Determine the [x, y] coordinate at the center of the cell enclosing the given text.  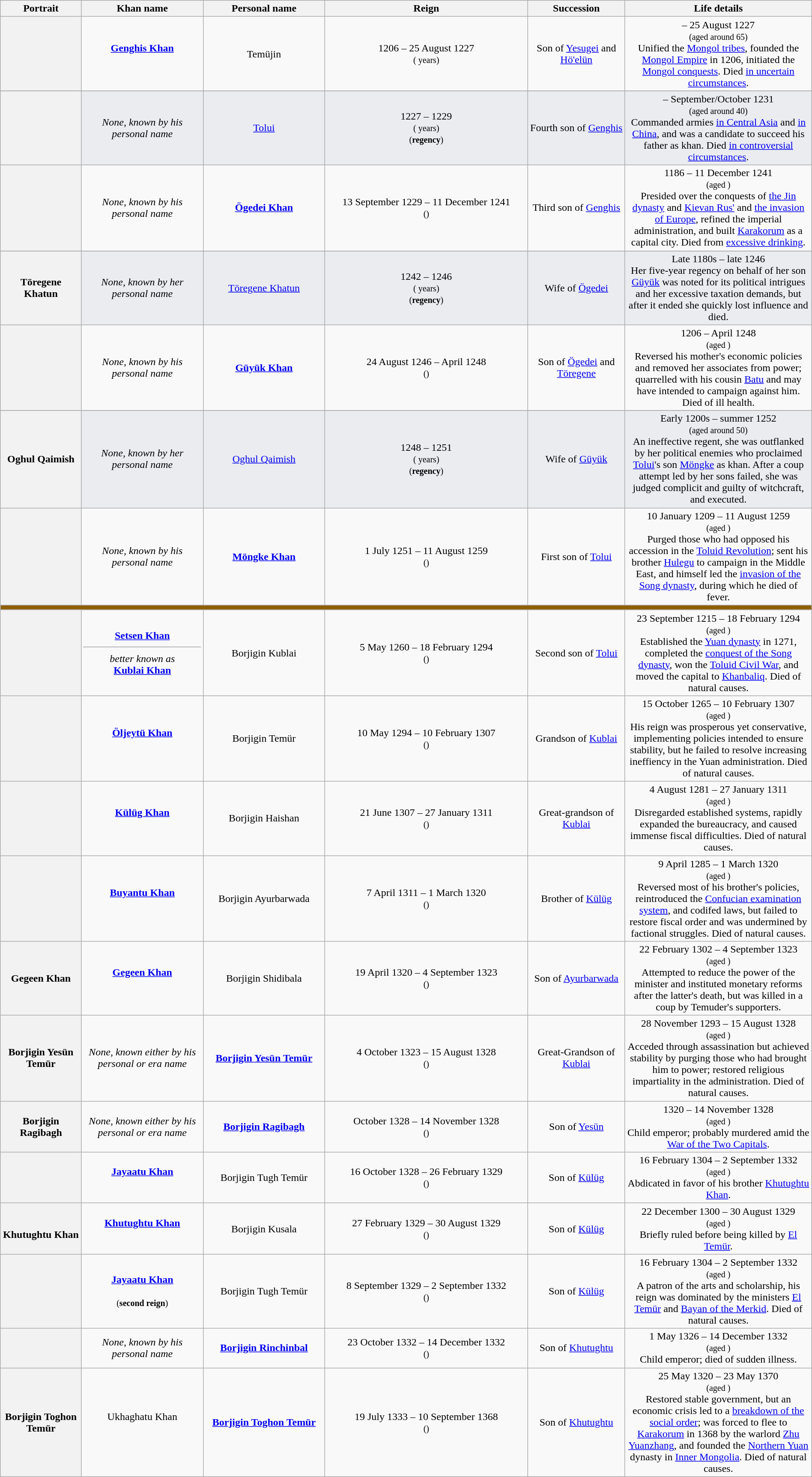
Brother of Külüg [576, 898]
8 September 1329 – 2 September 1332() [427, 1291]
16 October 1328 – 26 February 1329() [427, 1177]
Borjigin Rinchinbal [264, 1348]
Personal name [264, 9]
Ukhaghatu Khan [142, 1422]
1320 – 14 November 1328(aged )Child emperor; probably murdered amid the War of the Two Capitals. [718, 1127]
Second son of Tolui [576, 653]
13 September 1229 – 11 December 1241() [427, 208]
7 April 1311 – 1 March 1320() [427, 898]
Temüjin [264, 54]
Great-grandson of Kublai [576, 818]
Ögedei Khan [264, 208]
Möngke Khan [264, 556]
Genghis Khan [142, 54]
October 1328 – 14 November 1328() [427, 1127]
Borjigin Temür [264, 738]
Borjigin Haishan [264, 818]
23 October 1332 – 14 December 1332() [427, 1348]
Son of Ögedei and Töregene [576, 368]
1242 – 1246( years)(regency) [427, 288]
19 July 1333 – 10 September 1368() [427, 1422]
Jayaatu Khan(second reign) [142, 1291]
Buyantu Khan [142, 898]
24 August 1246 – April 1248() [427, 368]
Portrait [41, 9]
1227 – 1229( years)(regency) [427, 128]
Güyük Khan [264, 368]
Khan name [142, 9]
Borjigin Ayurbarwada [264, 898]
1 July 1251 – 11 August 1259() [427, 556]
1248 – 1251( years)(regency) [427, 459]
21 June 1307 – 27 January 1311() [427, 818]
Fourth son of Genghis [576, 128]
19 April 1320 – 4 September 1323() [427, 979]
Setsen Khanbetter known asKublai Khan [142, 653]
Külüg Khan [142, 818]
Jayaatu Khan [142, 1177]
Wife of Ögedei [576, 288]
Son of Yesugei and Hö'elün [576, 54]
Grandson of Kublai [576, 738]
Third son of Genghis [576, 208]
Öljeytü Khan [142, 738]
Borjigin Kusala [264, 1229]
27 February 1329 – 30 August 1329() [427, 1229]
Reign [427, 9]
1206 – 25 August 1227( years) [427, 54]
Son of Ayurbarwada [576, 979]
Succession [576, 9]
Borjigin Shidibala [264, 979]
Great-Grandson of Kublai [576, 1058]
10 May 1294 – 10 February 1307() [427, 738]
4 October 1323 – 15 August 1328() [427, 1058]
5 May 1260 – 18 February 1294() [427, 653]
Life details [718, 9]
Wife of Güyük [576, 459]
Borjigin Kublai [264, 653]
Tolui [264, 128]
16 February 1304 – 2 September 1332(aged )Abdicated in favor of his brother Khutughtu Khan. [718, 1177]
22 December 1300 – 30 August 1329(aged )Briefly ruled before being killed by El Temür. [718, 1229]
First son of Tolui [576, 556]
1 May 1326 – 14 December 1332(aged )Child emperor; died of sudden illness. [718, 1348]
Son of Yesün [576, 1127]
